From the cell containing the given text, extract its center point as [x, y] coordinate. 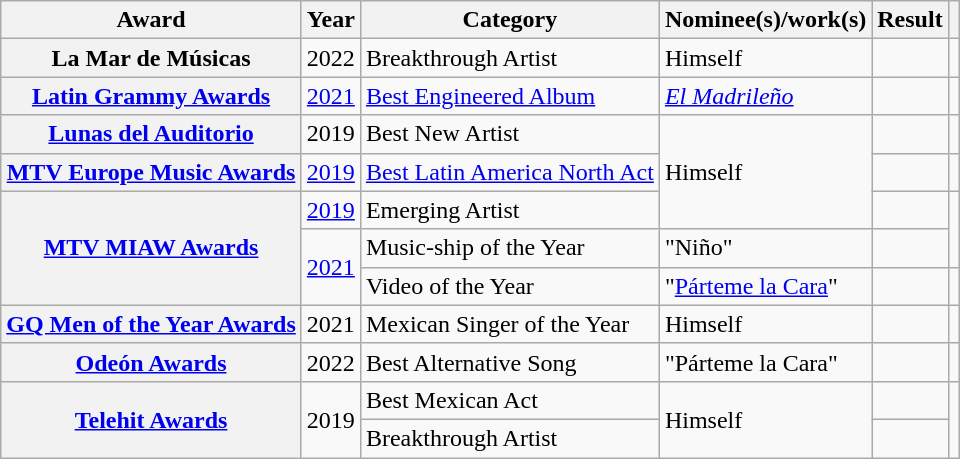
GQ Men of the Year Awards [152, 324]
El Madrileño [765, 96]
"Niño" [765, 248]
MTV Europe Music Awards [152, 172]
Emerging Artist [510, 210]
MTV MIAW Awards [152, 248]
Best Engineered Album [510, 96]
Odeón Awards [152, 362]
Latin Grammy Awards [152, 96]
Telehit Awards [152, 419]
Video of the Year [510, 286]
Best Latin America North Act [510, 172]
Best Alternative Song [510, 362]
Best New Artist [510, 134]
Best Mexican Act [510, 400]
La Mar de Músicas [152, 58]
Result [910, 20]
Award [152, 20]
Lunas del Auditorio [152, 134]
Category [510, 20]
Nominee(s)/work(s) [765, 20]
Mexican Singer of the Year [510, 324]
Year [330, 20]
Music-ship of the Year [510, 248]
